Extract the (x, y) coordinate from the center of the cell holding the provided text.  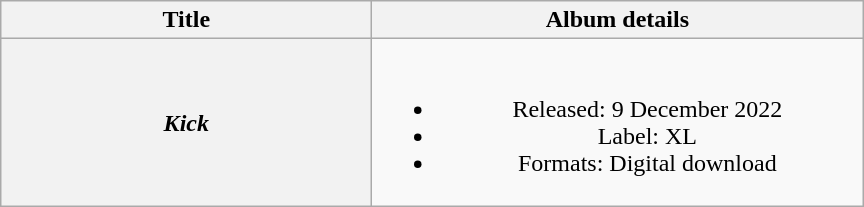
Title (186, 20)
Album details (618, 20)
Kick (186, 122)
Released: 9 December 2022Label: XLFormats: Digital download (618, 122)
